Determine the [X, Y] coordinate at the center of the cell enclosing the given text.  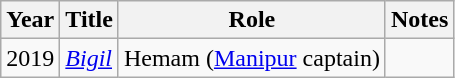
Hemam (Manipur captain) [252, 58]
Year [30, 20]
Title [90, 20]
Bigil [90, 58]
Notes [419, 20]
2019 [30, 58]
Role [252, 20]
